Return the [x, y] coordinate for the center point of the cell that contains the specified text.  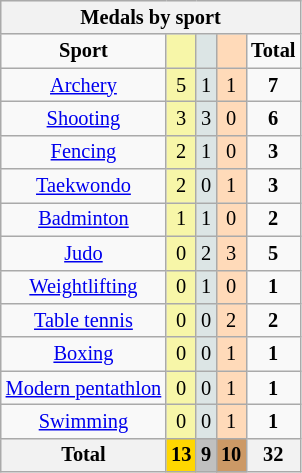
Boxing [84, 354]
Weightlifting [84, 287]
Badminton [84, 219]
Swimming [84, 421]
32 [273, 455]
Shooting [84, 118]
Sport [84, 51]
Fencing [84, 152]
10 [231, 455]
Table tennis [84, 320]
13 [181, 455]
Medals by sport [151, 17]
Archery [84, 85]
Taekwondo [84, 186]
6 [273, 118]
7 [273, 85]
Modern pentathlon [84, 388]
Judo [84, 253]
9 [206, 455]
